Identify which cell holds the provided text, then report its [x, y] central coordinate. 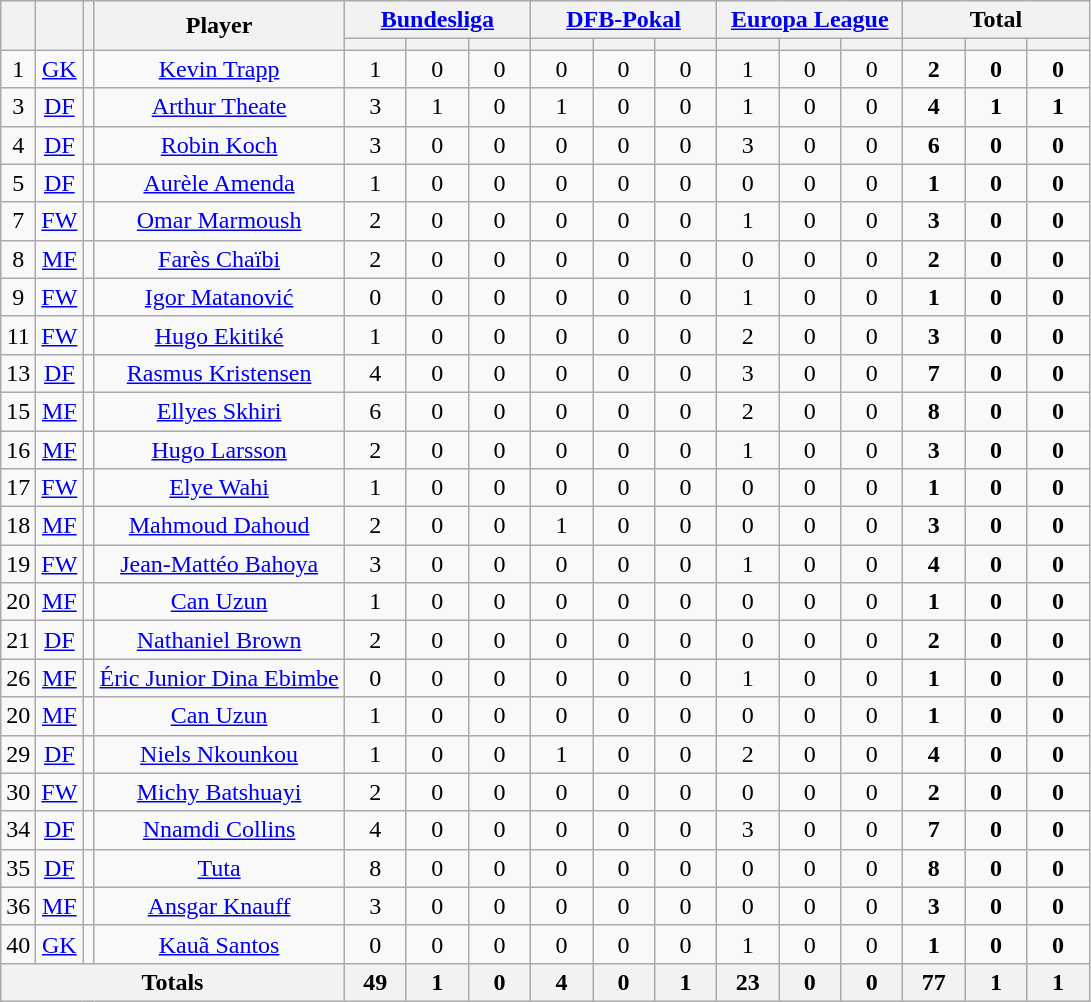
Kevin Trapp [219, 69]
77 [934, 982]
40 [18, 944]
16 [18, 449]
23 [748, 982]
13 [18, 373]
34 [18, 830]
35 [18, 868]
Nnamdi Collins [219, 830]
Tuta [219, 868]
Total [996, 20]
Hugo Larsson [219, 449]
Mahmoud Dahoud [219, 526]
15 [18, 411]
36 [18, 906]
11 [18, 335]
Aurèle Amenda [219, 183]
Bundesliga [437, 20]
Arthur Theate [219, 107]
Nathaniel Brown [219, 640]
26 [18, 678]
Michy Batshuayi [219, 792]
Totals [173, 982]
Farès Chaïbi [219, 259]
Rasmus Kristensen [219, 373]
Player [219, 26]
19 [18, 564]
Europa League [810, 20]
Elye Wahi [219, 488]
9 [18, 297]
18 [18, 526]
Jean-Mattéo Bahoya [219, 564]
Robin Koch [219, 145]
5 [18, 183]
Kauã Santos [219, 944]
Ansgar Knauff [219, 906]
Niels Nkounkou [219, 754]
30 [18, 792]
Ellyes Skhiri [219, 411]
Igor Matanović [219, 297]
DFB-Pokal [623, 20]
29 [18, 754]
Hugo Ekitiké [219, 335]
Éric Junior Dina Ebimbe [219, 678]
Omar Marmoush [219, 221]
21 [18, 640]
49 [375, 982]
17 [18, 488]
